Return the (X, Y) coordinate for the center point of the cell that contains the specified text.  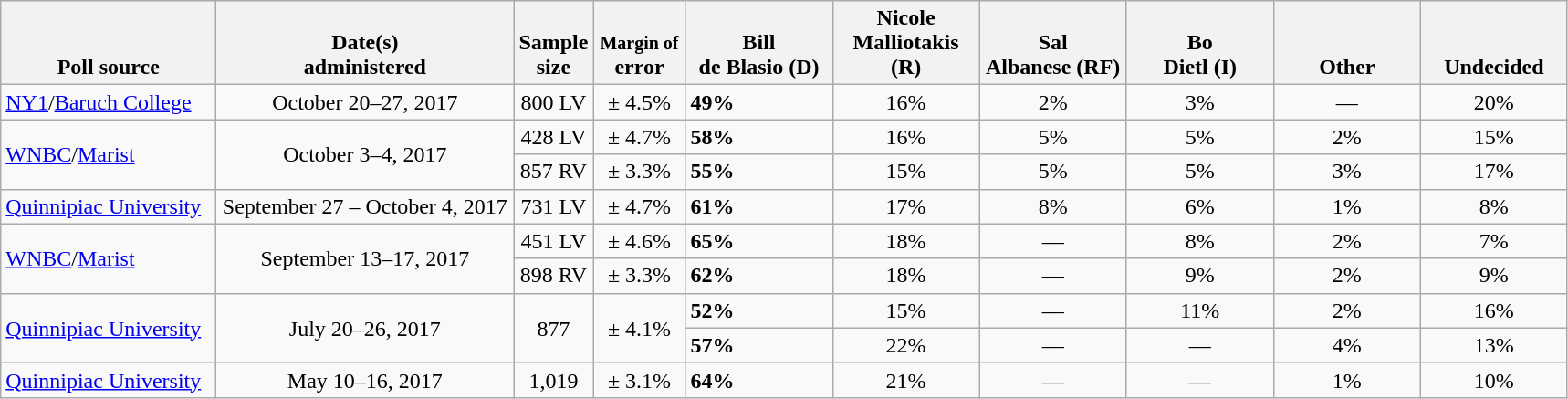
4% (1347, 345)
10% (1493, 380)
13% (1493, 345)
857 RV (553, 172)
1,019 (553, 380)
Samplesize (553, 43)
NicoleMalliotakis (R) (905, 43)
58% (759, 137)
55% (759, 172)
September 27 – October 4, 2017 (365, 206)
451 LV (553, 241)
731 LV (553, 206)
Billde Blasio (D) (759, 43)
22% (905, 345)
Margin oferror (639, 43)
BoDietl (I) (1199, 43)
± 3.1% (639, 380)
7% (1493, 241)
49% (759, 102)
61% (759, 206)
52% (759, 310)
May 10–16, 2017 (365, 380)
± 4.5% (639, 102)
Other (1347, 43)
SalAlbanese (RF) (1053, 43)
July 20–26, 2017 (365, 328)
NY1/Baruch College (109, 102)
11% (1199, 310)
± 4.6% (639, 241)
62% (759, 276)
October 3–4, 2017 (365, 154)
Poll source (109, 43)
57% (759, 345)
898 RV (553, 276)
Undecided (1493, 43)
± 4.1% (639, 328)
65% (759, 241)
20% (1493, 102)
September 13–17, 2017 (365, 258)
64% (759, 380)
6% (1199, 206)
428 LV (553, 137)
800 LV (553, 102)
877 (553, 328)
21% (905, 380)
October 20–27, 2017 (365, 102)
Date(s)administered (365, 43)
